Detect which cell encompasses the target text, then output its (X, Y) center coordinate. 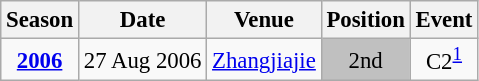
27 Aug 2006 (142, 60)
2nd (366, 60)
2006 (40, 60)
Zhangjiajie (264, 60)
Date (142, 20)
Venue (264, 20)
Event (444, 20)
Position (366, 20)
Season (40, 20)
C21 (444, 60)
